Detect which cell encompasses the target text, then output its [x, y] center coordinate. 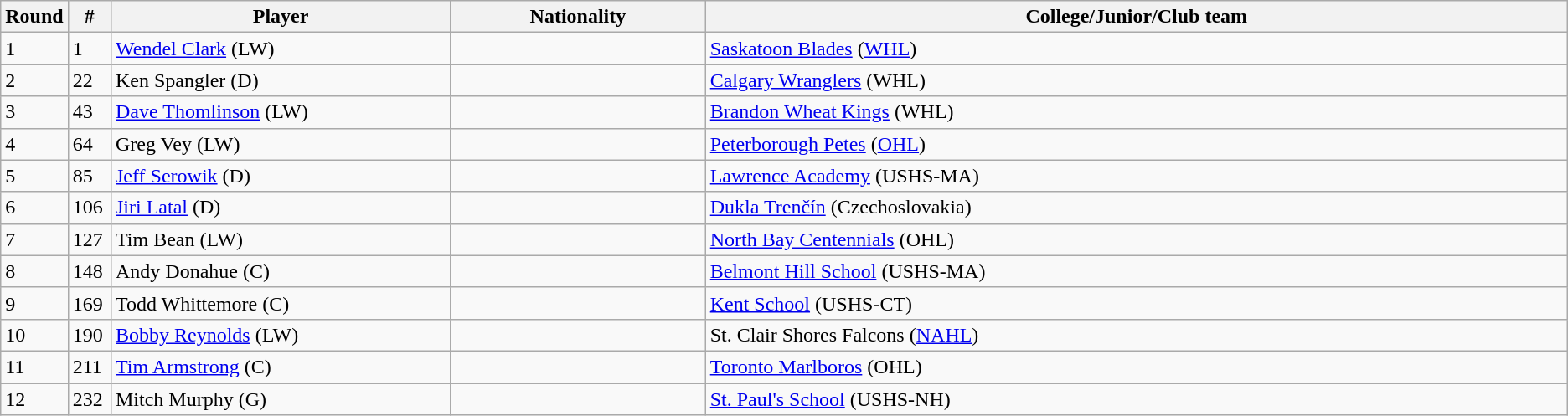
Round [34, 17]
127 [89, 239]
Toronto Marlboros (OHL) [1136, 367]
Tim Bean (LW) [280, 239]
64 [89, 144]
Andy Donahue (C) [280, 271]
7 [34, 239]
Jeff Serowik (D) [280, 176]
4 [34, 144]
169 [89, 303]
Todd Whittemore (C) [280, 303]
85 [89, 176]
232 [89, 399]
148 [89, 271]
North Bay Centennials (OHL) [1136, 239]
106 [89, 208]
Dave Thomlinson (LW) [280, 112]
190 [89, 335]
Kent School (USHS-CT) [1136, 303]
Peterborough Petes (OHL) [1136, 144]
11 [34, 367]
Mitch Murphy (G) [280, 399]
Brandon Wheat Kings (WHL) [1136, 112]
43 [89, 112]
Greg Vey (LW) [280, 144]
211 [89, 367]
Dukla Trenčín (Czechoslovakia) [1136, 208]
Saskatoon Blades (WHL) [1136, 49]
College/Junior/Club team [1136, 17]
Jiri Latal (D) [280, 208]
22 [89, 80]
Ken Spangler (D) [280, 80]
12 [34, 399]
Wendel Clark (LW) [280, 49]
St. Clair Shores Falcons (NAHL) [1136, 335]
2 [34, 80]
Lawrence Academy (USHS-MA) [1136, 176]
Nationality [578, 17]
Belmont Hill School (USHS-MA) [1136, 271]
10 [34, 335]
# [89, 17]
Player [280, 17]
9 [34, 303]
St. Paul's School (USHS-NH) [1136, 399]
Calgary Wranglers (WHL) [1136, 80]
6 [34, 208]
Tim Armstrong (C) [280, 367]
3 [34, 112]
Bobby Reynolds (LW) [280, 335]
5 [34, 176]
8 [34, 271]
